Search for the cell housing the specified text and yield its [X, Y] center coordinate. 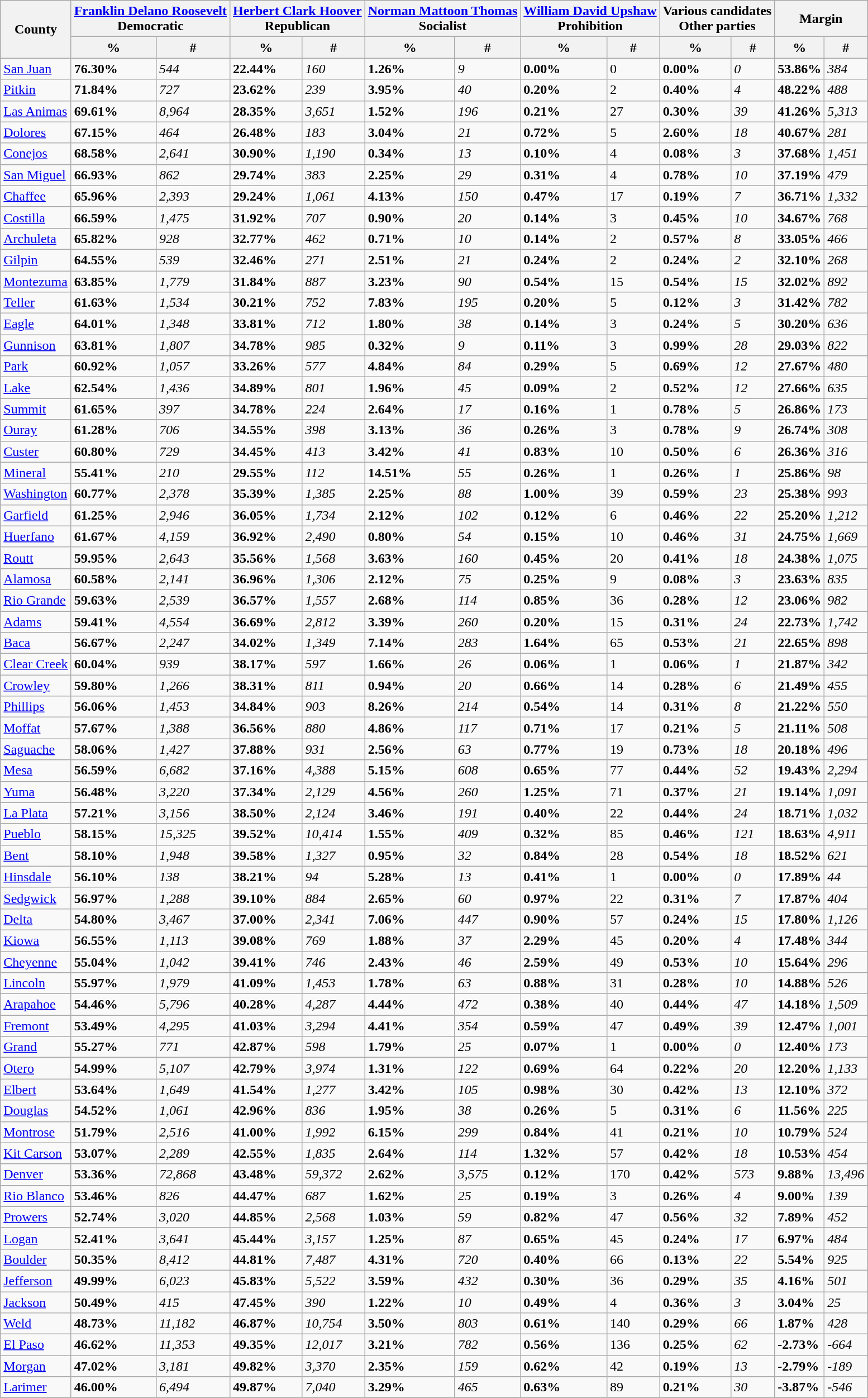
0.66% [564, 686]
59 [488, 1217]
39.58% [266, 855]
20.18% [800, 749]
48.73% [113, 1324]
84 [488, 367]
712 [333, 324]
985 [333, 345]
903 [333, 707]
466 [846, 239]
12.20% [800, 1068]
15.64% [800, 962]
826 [193, 1196]
22.73% [800, 622]
35.56% [266, 558]
1.55% [410, 834]
60.92% [113, 367]
Dolores [36, 132]
707 [333, 217]
1.52% [410, 111]
Sedgwick [36, 898]
480 [846, 367]
2,341 [333, 919]
409 [488, 834]
57.67% [113, 728]
1,001 [846, 1026]
27.67% [800, 367]
-546 [846, 1387]
3.23% [410, 281]
14.88% [800, 983]
25.86% [800, 473]
Archuleta [36, 239]
10,754 [333, 1324]
21.11% [800, 728]
3,641 [193, 1238]
34.02% [266, 643]
30.21% [266, 303]
68.58% [113, 154]
3.95% [410, 90]
4.86% [410, 728]
112 [333, 473]
56.59% [113, 771]
4.13% [410, 196]
28.35% [266, 111]
2,946 [193, 515]
42.79% [266, 1068]
47.45% [266, 1302]
35 [753, 1281]
462 [333, 239]
0.47% [564, 196]
21.87% [800, 664]
5,796 [193, 1005]
45.83% [266, 1281]
33.05% [800, 239]
1.80% [410, 324]
37 [488, 940]
48.22% [800, 90]
1,475 [193, 217]
59,372 [333, 1174]
0.62% [564, 1366]
5,313 [846, 111]
271 [333, 260]
0.85% [564, 600]
39.10% [266, 898]
85 [633, 834]
5,522 [333, 1281]
117 [488, 728]
3.50% [410, 1324]
58.06% [113, 749]
46 [488, 962]
121 [753, 834]
7,487 [333, 1259]
77 [633, 771]
3,181 [193, 1366]
7.83% [410, 303]
0.63% [564, 1387]
Eagle [36, 324]
53.36% [113, 1174]
Boulder [36, 1259]
Grand [36, 1047]
1,807 [193, 345]
55.27% [113, 1047]
55.04% [113, 962]
390 [333, 1302]
Huerfano [36, 536]
39.08% [266, 940]
472 [488, 1005]
862 [193, 175]
1.00% [564, 494]
58.10% [113, 855]
7.89% [800, 1217]
9.00% [800, 1196]
454 [846, 1153]
36.69% [266, 622]
56.55% [113, 940]
56.10% [113, 877]
0.98% [564, 1090]
Garfield [36, 515]
2.59% [564, 962]
0.61% [564, 1324]
59.41% [113, 622]
398 [333, 430]
2,641 [193, 154]
2.29% [564, 940]
887 [333, 281]
26.48% [266, 132]
60.77% [113, 494]
2.65% [410, 898]
0.88% [564, 983]
0.07% [564, 1047]
479 [846, 175]
573 [753, 1174]
Conejos [36, 154]
8.26% [410, 707]
72,868 [193, 1174]
Prowers [36, 1217]
36.56% [266, 728]
0.73% [695, 749]
6,682 [193, 771]
Montrose [36, 1132]
1.95% [410, 1111]
Lake [36, 388]
59.95% [113, 558]
23 [753, 494]
Weld [36, 1324]
102 [488, 515]
39.41% [266, 962]
484 [846, 1238]
19 [633, 749]
1,133 [846, 1068]
Fremont [36, 1026]
224 [333, 409]
66.59% [113, 217]
1,306 [333, 579]
1.03% [410, 1217]
Mineral [36, 473]
7.14% [410, 643]
88 [488, 494]
Douglas [36, 1111]
2.56% [410, 749]
5.54% [800, 1259]
0.34% [410, 154]
1,327 [333, 855]
33.81% [266, 324]
29 [488, 175]
1,348 [193, 324]
41.03% [266, 1026]
931 [333, 749]
122 [488, 1068]
636 [846, 324]
19.14% [800, 792]
3,974 [333, 1068]
53.86% [800, 69]
23.06% [800, 600]
Pueblo [36, 834]
10,414 [333, 834]
36.96% [266, 579]
811 [333, 686]
29.03% [800, 345]
57.21% [113, 813]
4.84% [410, 367]
344 [846, 940]
1,113 [193, 940]
3,294 [333, 1026]
67.15% [113, 132]
San Miguel [36, 175]
342 [846, 664]
18.71% [800, 813]
36.57% [266, 600]
283 [488, 643]
0.95% [410, 855]
1,126 [846, 919]
-2.73% [800, 1345]
Clear Creek [36, 664]
44.85% [266, 1217]
Kit Carson [36, 1153]
62.54% [113, 388]
10.79% [800, 1132]
0.72% [564, 132]
4,911 [846, 834]
1.66% [410, 664]
27 [633, 111]
1,509 [846, 1005]
Various candidatesOther parties [717, 19]
4.31% [410, 1259]
1,427 [193, 749]
46.00% [113, 1387]
196 [488, 111]
296 [846, 962]
1.87% [800, 1324]
1,669 [846, 536]
Saguache [36, 749]
17.89% [800, 877]
428 [846, 1324]
2,539 [193, 600]
60.58% [113, 579]
2,289 [193, 1153]
3,651 [333, 111]
10.53% [800, 1153]
26 [488, 664]
76.30% [113, 69]
63.81% [113, 345]
34.45% [266, 451]
836 [333, 1111]
598 [333, 1047]
752 [333, 303]
21.22% [800, 707]
56.67% [113, 643]
34.55% [266, 430]
1,385 [333, 494]
139 [846, 1196]
7.06% [410, 919]
0.16% [564, 409]
404 [846, 898]
170 [633, 1174]
884 [333, 898]
1,992 [333, 1132]
51.79% [113, 1132]
35.39% [266, 494]
150 [488, 196]
Chaffee [36, 196]
432 [488, 1281]
8,964 [193, 111]
54.52% [113, 1111]
159 [488, 1366]
49 [633, 962]
1,742 [846, 622]
993 [846, 494]
0.52% [695, 388]
3.59% [410, 1281]
281 [846, 132]
1,266 [193, 686]
138 [193, 877]
14.18% [800, 1005]
880 [333, 728]
11.56% [800, 1111]
3.39% [410, 622]
55.97% [113, 983]
2.51% [410, 260]
17.48% [800, 940]
17.80% [800, 919]
42.87% [266, 1047]
54 [488, 536]
0.09% [564, 388]
31.84% [266, 281]
47.02% [113, 1366]
14.51% [410, 473]
Jackson [36, 1302]
31.42% [800, 303]
1.78% [410, 983]
2.68% [410, 600]
183 [333, 132]
32.46% [266, 260]
982 [846, 600]
1.22% [410, 1302]
County [36, 29]
0.36% [695, 1302]
17.87% [800, 898]
36.92% [266, 536]
4.16% [800, 1281]
0.99% [695, 345]
37.19% [800, 175]
372 [846, 1090]
1,948 [193, 855]
2.60% [695, 132]
729 [193, 451]
1,568 [333, 558]
38.21% [266, 877]
Herbert Clark HooverRepublican [297, 19]
53.49% [113, 1026]
Morgan [36, 1366]
William David UpshawProhibition [590, 19]
1,212 [846, 515]
61.65% [113, 409]
1,734 [333, 515]
Logan [36, 1238]
0.22% [695, 1068]
Custer [36, 451]
98 [846, 473]
3,467 [193, 919]
49.35% [266, 1345]
768 [846, 217]
Kiowa [36, 940]
496 [846, 749]
61.25% [113, 515]
41.00% [266, 1132]
Elbert [36, 1090]
3.63% [410, 558]
Las Animas [36, 111]
2,247 [193, 643]
43.48% [266, 1174]
Pitkin [36, 90]
55.41% [113, 473]
56.48% [113, 792]
60.04% [113, 664]
50.49% [113, 1302]
64.01% [113, 324]
49.99% [113, 1281]
Mesa [36, 771]
550 [846, 707]
8,412 [193, 1259]
1,288 [193, 898]
54.99% [113, 1068]
3,575 [488, 1174]
Routt [36, 558]
Cheyenne [36, 962]
415 [193, 1302]
71 [633, 792]
928 [193, 239]
18.52% [800, 855]
Bent [36, 855]
465 [488, 1387]
464 [193, 132]
11,353 [193, 1345]
19.43% [800, 771]
1,032 [846, 813]
58.15% [113, 834]
0.83% [564, 451]
2,643 [193, 558]
38.50% [266, 813]
1,075 [846, 558]
30.90% [266, 154]
1.31% [410, 1068]
40.67% [800, 132]
Larimer [36, 1387]
6,494 [193, 1387]
4,159 [193, 536]
12.40% [800, 1047]
50.35% [113, 1259]
413 [333, 451]
225 [846, 1111]
24.75% [800, 536]
Yuma [36, 792]
6,023 [193, 1281]
Delta [36, 919]
36.71% [800, 196]
Arapahoe [36, 1005]
1.62% [410, 1196]
Gilpin [36, 260]
1,277 [333, 1090]
2,490 [333, 536]
29.55% [266, 473]
299 [488, 1132]
42.96% [266, 1111]
0.37% [695, 792]
1,057 [193, 367]
2,129 [333, 792]
384 [846, 69]
3,157 [333, 1238]
-2.79% [800, 1366]
720 [488, 1259]
2,516 [193, 1132]
452 [846, 1217]
Crowley [36, 686]
11,182 [193, 1324]
45.44% [266, 1238]
2,812 [333, 622]
2,141 [193, 579]
706 [193, 430]
34.84% [266, 707]
Moffat [36, 728]
65 [633, 643]
3.13% [410, 430]
12.10% [800, 1090]
25.20% [800, 515]
El Paso [36, 1345]
4,287 [333, 1005]
87 [488, 1238]
Jefferson [36, 1281]
Park [36, 367]
46.87% [266, 1324]
5.15% [410, 771]
1,557 [333, 600]
2.62% [410, 1174]
1,190 [333, 154]
5,107 [193, 1068]
Adams [36, 622]
1.79% [410, 1047]
3,020 [193, 1217]
803 [488, 1324]
13,496 [846, 1174]
52.74% [113, 1217]
3,220 [193, 792]
1,979 [193, 983]
25.38% [800, 494]
1,779 [193, 281]
3,156 [193, 813]
3.46% [410, 813]
46.62% [113, 1345]
0.94% [410, 686]
37.88% [266, 749]
Rio Blanco [36, 1196]
Gunnison [36, 345]
12.47% [800, 1026]
105 [488, 1090]
939 [193, 664]
1.96% [410, 388]
6.15% [410, 1132]
727 [193, 90]
33.26% [266, 367]
21.49% [800, 686]
22.65% [800, 643]
61.67% [113, 536]
30.20% [800, 324]
0.77% [564, 749]
577 [333, 367]
Teller [36, 303]
38.31% [266, 686]
44.47% [266, 1196]
41.09% [266, 983]
San Juan [36, 69]
29.74% [266, 175]
608 [488, 771]
Montezuma [36, 281]
Costilla [36, 217]
524 [846, 1132]
69.61% [113, 111]
41.54% [266, 1090]
1,332 [846, 196]
898 [846, 643]
56.06% [113, 707]
56.97% [113, 898]
44.81% [266, 1259]
54.46% [113, 1005]
1,042 [193, 962]
771 [193, 1047]
53.46% [113, 1196]
746 [333, 962]
2.35% [410, 1366]
38.17% [266, 664]
3,370 [333, 1366]
41.26% [800, 111]
6.97% [800, 1238]
835 [846, 579]
Washington [36, 494]
94 [333, 877]
1.88% [410, 940]
64.55% [113, 260]
90 [488, 281]
61.63% [113, 303]
23.62% [266, 90]
195 [488, 303]
26.74% [800, 430]
544 [193, 69]
191 [488, 813]
52.41% [113, 1238]
Margin [821, 19]
65.96% [113, 196]
34.89% [266, 388]
1,835 [333, 1153]
Summit [36, 409]
1,534 [193, 303]
822 [846, 345]
3.21% [410, 1345]
75 [488, 579]
140 [633, 1324]
455 [846, 686]
12,017 [333, 1345]
61.28% [113, 430]
Norman Mattoon ThomasSocialist [442, 19]
42.55% [266, 1153]
2,568 [333, 1217]
32.77% [266, 239]
0.10% [564, 154]
4,554 [193, 622]
-189 [846, 1366]
9.88% [800, 1174]
Lincoln [36, 983]
26.86% [800, 409]
55 [488, 473]
65.82% [113, 239]
44 [846, 877]
64 [633, 1068]
-664 [846, 1345]
-3.87% [800, 1387]
0.80% [410, 536]
925 [846, 1259]
62 [753, 1345]
27.66% [800, 388]
2,294 [846, 771]
308 [846, 430]
18.63% [800, 834]
801 [333, 388]
31.92% [266, 217]
4,295 [193, 1026]
37.34% [266, 792]
59.63% [113, 600]
621 [846, 855]
0.97% [564, 898]
23.63% [800, 579]
53.07% [113, 1153]
0.82% [564, 1217]
508 [846, 728]
316 [846, 451]
34.67% [800, 217]
4,388 [333, 771]
La Plata [36, 813]
Otero [36, 1068]
0.11% [564, 345]
2.43% [410, 962]
1,091 [846, 792]
52 [753, 771]
39.52% [266, 834]
60 [488, 898]
769 [333, 940]
239 [333, 90]
687 [333, 1196]
354 [488, 1026]
214 [488, 707]
4.44% [410, 1005]
Phillips [36, 707]
383 [333, 175]
Baca [36, 643]
2,393 [193, 196]
3.29% [410, 1387]
4.56% [410, 792]
Hinsdale [36, 877]
268 [846, 260]
22.44% [266, 69]
1,349 [333, 643]
0.57% [695, 239]
Franklin Delano RooseveltDemocratic [150, 19]
539 [193, 260]
2,124 [333, 813]
397 [193, 409]
32.02% [800, 281]
597 [333, 664]
1,451 [846, 154]
66.93% [113, 175]
54.80% [113, 919]
0.15% [564, 536]
1,436 [193, 388]
5.28% [410, 877]
40.28% [266, 1005]
Ouray [36, 430]
53.64% [113, 1090]
37.00% [266, 919]
488 [846, 90]
0.50% [695, 451]
136 [633, 1345]
1,649 [193, 1090]
42 [633, 1366]
32.10% [800, 260]
892 [846, 281]
60.80% [113, 451]
4.41% [410, 1026]
63.85% [113, 281]
1.64% [564, 643]
526 [846, 983]
1,388 [193, 728]
89 [633, 1387]
24.38% [800, 558]
447 [488, 919]
501 [846, 1281]
Alamosa [36, 579]
49.87% [266, 1387]
29.24% [266, 196]
37.68% [800, 154]
71.84% [113, 90]
26.36% [800, 451]
49.82% [266, 1366]
59.80% [113, 686]
0.13% [695, 1259]
0.38% [564, 1005]
15,325 [193, 834]
2,378 [193, 494]
210 [193, 473]
36.05% [266, 515]
Denver [36, 1174]
635 [846, 388]
1.26% [410, 69]
1.32% [564, 1153]
Rio Grande [36, 600]
37.16% [266, 771]
7,040 [333, 1387]
